Provide the (x, y) coordinate of the cell's center where the given text is located.  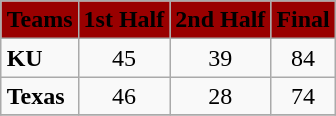
Texas (40, 96)
Teams (40, 20)
39 (220, 58)
28 (220, 96)
Final (303, 20)
KU (40, 58)
74 (303, 96)
2nd Half (220, 20)
84 (303, 58)
46 (124, 96)
45 (124, 58)
1st Half (124, 20)
